For the text-containing cell, return its midpoint in (x, y) coordinate format. 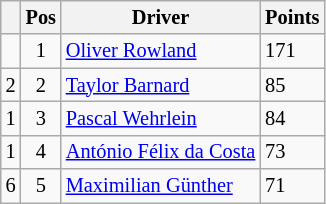
Driver (160, 17)
Pascal Wehrlein (160, 118)
171 (292, 51)
Taylor Barnard (160, 85)
4 (41, 152)
Pos (41, 17)
6 (11, 186)
85 (292, 85)
73 (292, 152)
Maximilian Günther (160, 186)
5 (41, 186)
71 (292, 186)
3 (41, 118)
Oliver Rowland (160, 51)
Points (292, 17)
António Félix da Costa (160, 152)
84 (292, 118)
